Extract the [x, y] coordinate from the center of the cell holding the provided text.  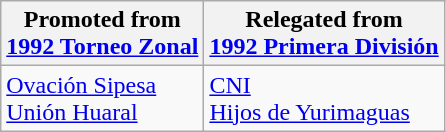
CNI Hijos de Yurimaguas [324, 98]
Relegated from1992 Primera División [324, 34]
Promoted from1992 Torneo Zonal [102, 34]
Ovación Sipesa Unión Huaral [102, 98]
